Determine the (x, y) coordinate at the center of the cell enclosing the given text.  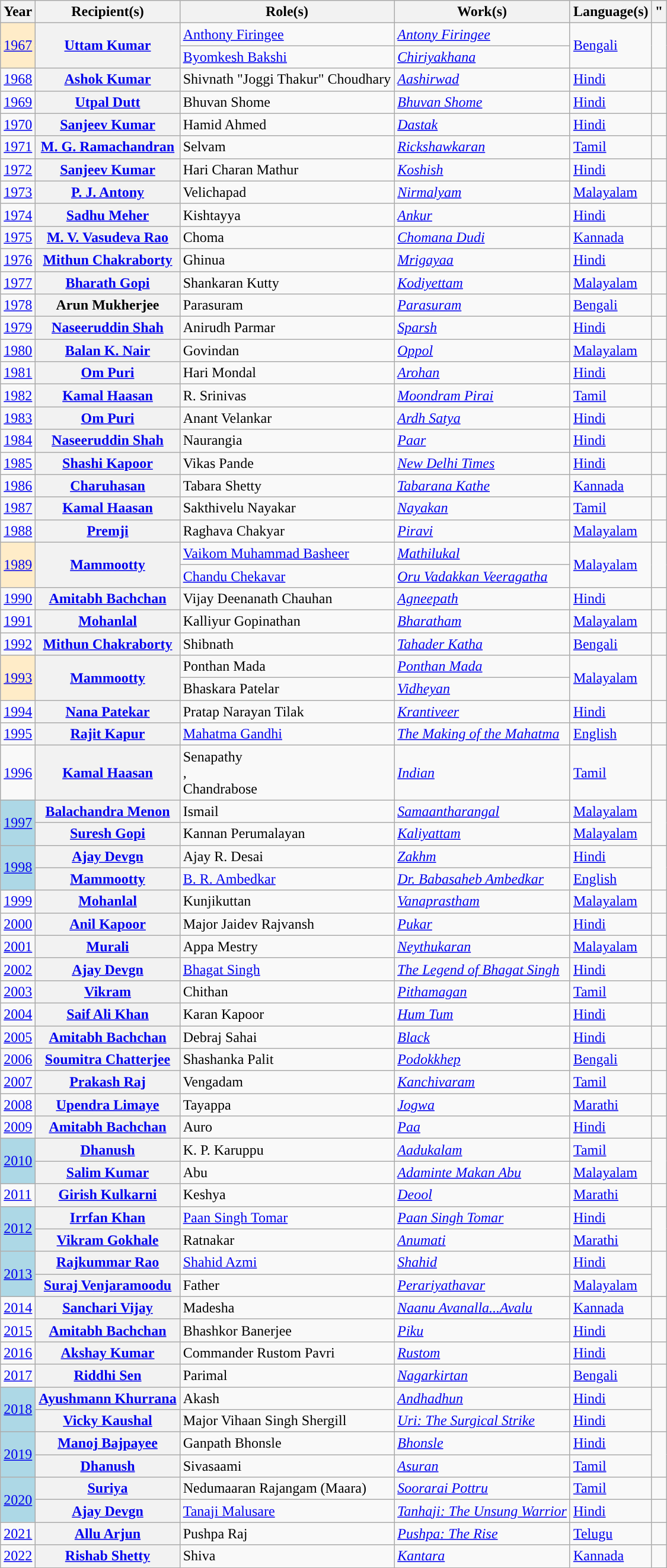
2017 (18, 1375)
Sparsh (483, 328)
2004 (18, 1014)
1970 (18, 125)
Vikram (108, 992)
Pushpa Raj (287, 1534)
1974 (18, 215)
Moondram Pirai (483, 396)
Kalliyur Gopinathan (287, 621)
Tanhaji: The Unsung Warrior (483, 1511)
Naanu Avanalla...Avalu (483, 1308)
1984 (18, 441)
1987 (18, 508)
1968 (18, 79)
Ayushmann Khurrana (108, 1398)
1994 (18, 712)
Oppol (483, 350)
1993 (18, 678)
Ratnakar (287, 1240)
Uttam Kumar (108, 46)
1990 (18, 598)
1985 (18, 463)
Selvam (287, 147)
Father (287, 1285)
Nana Patekar (108, 712)
Ankur (483, 215)
1991 (18, 621)
Pratap Narayan Tilak (287, 712)
Suriya (108, 1489)
Manoj Bajpayee (108, 1443)
1981 (18, 373)
Shashanka Palit (287, 1060)
Asuran (483, 1466)
Ismail (287, 811)
Suraj Venjaramoodu (108, 1285)
1976 (18, 260)
2016 (18, 1353)
Auro (287, 1127)
1977 (18, 283)
Shahid (483, 1263)
Nedumaaran Rajangam (Maara) (287, 1489)
Madesha (287, 1308)
Sadhu Meher (108, 215)
Sivasaami (287, 1466)
Major Vihaan Singh Shergill (287, 1421)
2014 (18, 1308)
Adaminte Makan Abu (483, 1172)
Abu (287, 1172)
2007 (18, 1082)
Sakthivelu Nayakar (287, 508)
Murali (108, 946)
Tayappa (287, 1105)
Aashirwad (483, 79)
2008 (18, 1105)
Anumati (483, 1240)
Hari Charan Mathur (287, 170)
Kodiyettam (483, 283)
Tanaji Malusare (287, 1511)
1975 (18, 237)
Ganpath Bhonsle (287, 1443)
Kunjikuttan (287, 901)
Premji (108, 531)
Chithan (287, 992)
Vikram Gokhale (108, 1240)
Jogwa (483, 1105)
1998 (18, 868)
2013 (18, 1274)
1982 (18, 396)
Chomana Dudi (483, 237)
Shashi Kapoor (108, 463)
Anthony Firingee (287, 34)
Bharatham (483, 621)
Allu Arjun (108, 1534)
2022 (18, 1556)
1992 (18, 643)
R. Srinivas (287, 396)
1988 (18, 531)
2009 (18, 1127)
Telugu (611, 1534)
Girish Kulkarni (108, 1195)
1986 (18, 486)
1980 (18, 350)
Vanaprastham (483, 901)
Dastak (483, 125)
Aadukalam (483, 1150)
P. J. Antony (108, 192)
2003 (18, 992)
Appa Mestry (287, 946)
Indian (483, 773)
Uri: The Surgical Strike (483, 1421)
Chiriyakhana (483, 57)
2012 (18, 1229)
1989 (18, 565)
Rajkummar Rao (108, 1263)
Govindan (287, 350)
Andhadhun (483, 1398)
Bhagat Singh (287, 969)
Vidheyan (483, 689)
Hari Mondal (287, 373)
Vaikom Muhammad Basheer (287, 553)
Prakash Raj (108, 1082)
Salim Kumar (108, 1172)
Upendra Limaye (108, 1105)
Vengadam (287, 1082)
Krantiveer (483, 712)
Shahid Azmi (287, 1263)
Podokkhep (483, 1060)
Samaantharangal (483, 811)
Pukar (483, 924)
Paa (483, 1127)
Balachandra Menon (108, 811)
Recipient(s) (108, 12)
Charuhasan (108, 486)
Rajit Kapur (108, 734)
1983 (18, 418)
2010 (18, 1161)
Agneepath (483, 598)
Ardh Satya (483, 418)
Koshish (483, 170)
Nirmalyam (483, 192)
2005 (18, 1037)
1995 (18, 734)
M. G. Ramachandran (108, 147)
Akshay Kumar (108, 1353)
Ajay R. Desai (287, 856)
Keshya (287, 1195)
The Legend of Bhagat Singh (483, 969)
Mrigayaa (483, 260)
Oru Vadakkan Veeragatha (483, 576)
1997 (18, 823)
Hamid Ahmed (287, 125)
2019 (18, 1455)
Naurangia (287, 441)
Senapathy ,Chandrabose (287, 773)
Piku (483, 1330)
Nayakan (483, 508)
2001 (18, 946)
Shibnath (287, 643)
Anil Kapoor (108, 924)
Arun Mukherjee (108, 305)
Perariyathavar (483, 1285)
1971 (18, 147)
The Making of the Mahatma (483, 734)
Bhashkor Banerjee (287, 1330)
Rustom (483, 1353)
Karan Kapoor (287, 1014)
Year (18, 12)
Kaliyattam (483, 834)
" (659, 12)
Soumitra Chatterjee (108, 1060)
Tabarana Kathe (483, 486)
Black (483, 1037)
K. P. Karuppu (287, 1150)
Pithamagan (483, 992)
Commander Rustom Pavri (287, 1353)
Paar (483, 441)
Neythukaran (483, 946)
Soorarai Pottru (483, 1489)
Bharath Gopi (108, 283)
Shankaran Kutty (287, 283)
Work(s) (483, 12)
Deool (483, 1195)
Tabara Shetty (287, 486)
Irrfan Khan (108, 1218)
Suresh Gopi (108, 834)
Debraj Sahai (287, 1037)
Velichapad (287, 192)
Kantara (483, 1556)
2011 (18, 1195)
Kanchivaram (483, 1082)
Shiva (287, 1556)
1972 (18, 170)
2006 (18, 1060)
B. R. Ambedkar (287, 879)
1969 (18, 102)
2000 (18, 924)
1979 (18, 328)
Parimal (287, 1375)
Kannan Perumalayan (287, 834)
Mahatma Gandhi (287, 734)
Ashok Kumar (108, 79)
Bhonsle (483, 1443)
2021 (18, 1534)
Rickshawkaran (483, 147)
Saif Ali Khan (108, 1014)
Vikas Pande (287, 463)
Bhaskara Patelar (287, 689)
Piravi (483, 531)
1973 (18, 192)
Nagarkirtan (483, 1375)
Pushpa: The Rise (483, 1534)
Byomkesh Bakshi (287, 57)
Zakhm (483, 856)
Hum Tum (483, 1014)
1999 (18, 901)
Shivnath "Joggi Thakur" Choudhary (287, 79)
1996 (18, 773)
Anant Velankar (287, 418)
2015 (18, 1330)
Chandu Chekavar (287, 576)
Balan K. Nair (108, 350)
Sanchari Vijay (108, 1308)
Tahader Katha (483, 643)
1967 (18, 46)
Rishab Shetty (108, 1556)
Anirudh Parmar (287, 328)
Arohan (483, 373)
Role(s) (287, 12)
Major Jaidev Rajvansh (287, 924)
Language(s) (611, 12)
2002 (18, 969)
Choma (287, 237)
Antony Firingee (483, 34)
Mathilukal (483, 553)
2018 (18, 1409)
Dr. Babasaheb Ambedkar (483, 879)
Utpal Dutt (108, 102)
Vijay Deenanath Chauhan (287, 598)
Riddhi Sen (108, 1375)
Akash (287, 1398)
Raghava Chakyar (287, 531)
Ghinua (287, 260)
2020 (18, 1500)
Kishtayya (287, 215)
1978 (18, 305)
M. V. Vasudeva Rao (108, 237)
Vicky Kaushal (108, 1421)
New Delhi Times (483, 463)
